Return (X, Y) of the center of cell containing provided text 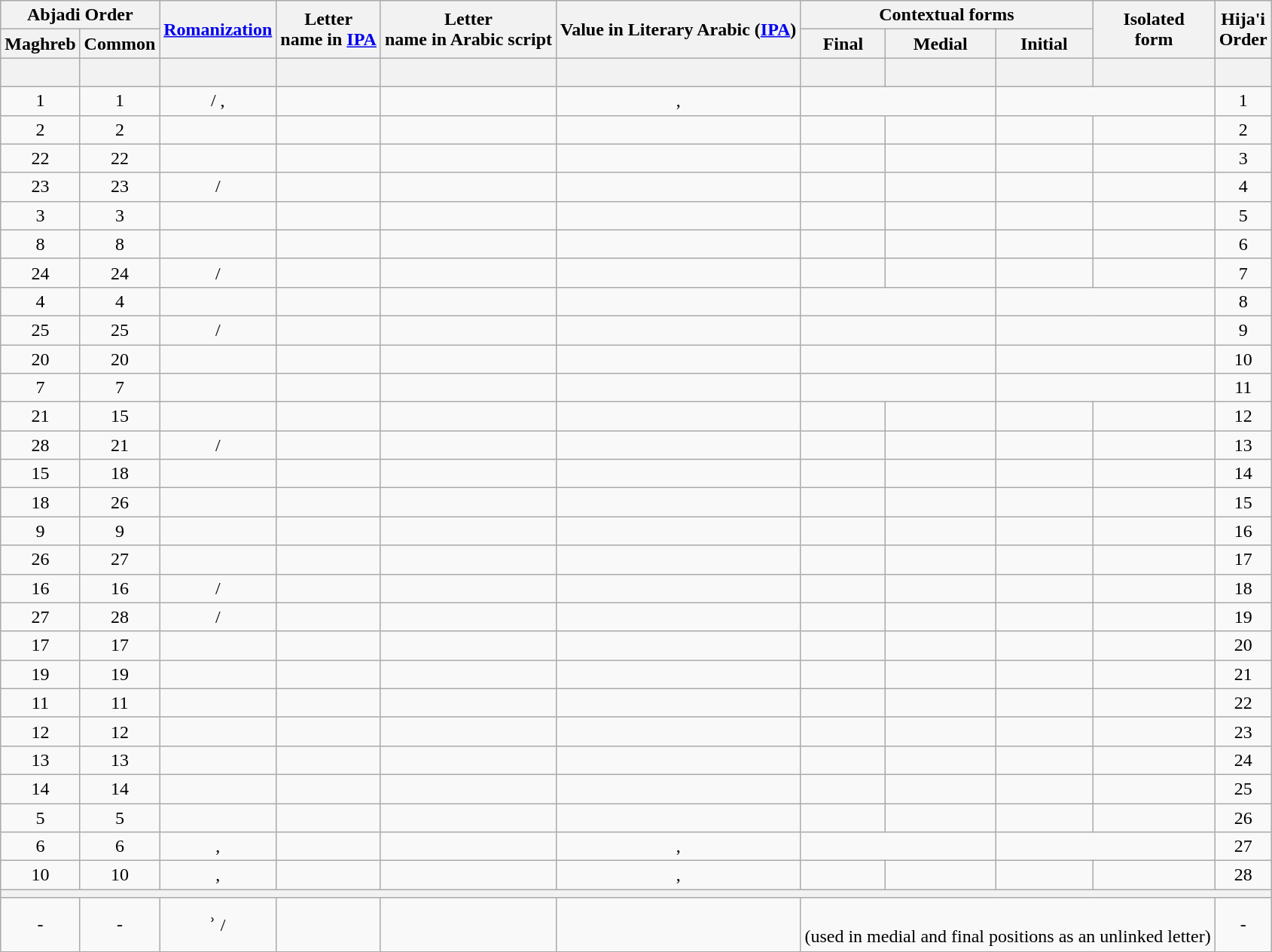
Letter name in IPA (328, 29)
(used in medial and final positions as an unlinked letter) (1008, 925)
Medial (941, 44)
Abjadi Order (80, 15)
Romanization (218, 29)
Hija'iOrder (1243, 29)
Initial (1044, 44)
Contextual forms (947, 15)
Common (120, 44)
ʾ / (218, 925)
Value in Literary Arabic (IPA) (679, 29)
Final (843, 44)
Isolated form (1154, 29)
Letter name in Arabic script (468, 29)
Maghreb (41, 44)
/ , (218, 101)
